Find where the given text appears and provide that cell's center as (x, y) coordinate. 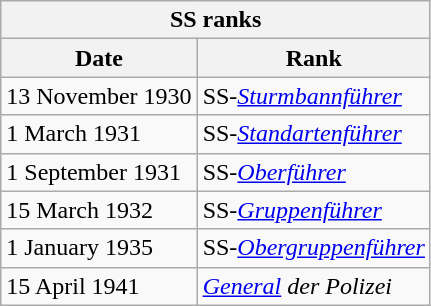
15 April 1941 (99, 286)
1 March 1931 (99, 134)
13 November 1930 (99, 96)
Rank (314, 58)
General der Polizei (314, 286)
Date (99, 58)
SS-Sturmbannführer (314, 96)
1 January 1935 (99, 248)
15 March 1932 (99, 210)
SS-Oberführer (314, 172)
SS-Gruppenführer (314, 210)
SS-Obergruppenführer (314, 248)
SS ranks (216, 20)
1 September 1931 (99, 172)
SS-Standartenführer (314, 134)
